Scan for the cell matching the given text and deliver its (x, y) coordinate at center. 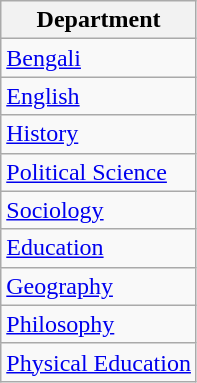
Sociology (99, 210)
Bengali (99, 58)
Education (99, 248)
Geography (99, 286)
Philosophy (99, 324)
Physical Education (99, 362)
Political Science (99, 172)
English (99, 96)
History (99, 134)
Department (99, 20)
